Capture the cell that displays the provided text and extract its (X, Y) central coordinate. 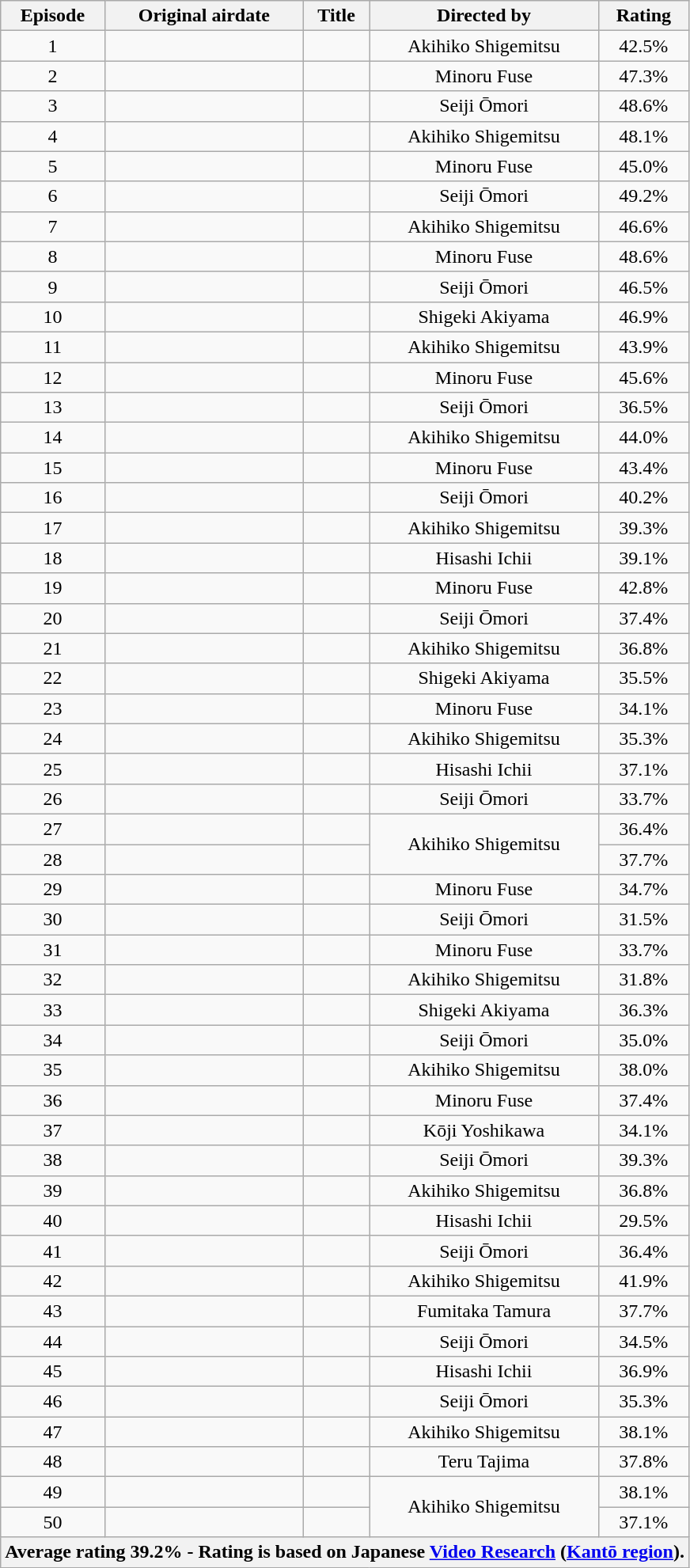
49 (52, 1492)
5 (52, 166)
47.3% (643, 76)
Kōji Yoshikawa (484, 1130)
43 (52, 1311)
25 (52, 769)
47 (52, 1432)
42 (52, 1281)
Fumitaka Tamura (484, 1311)
23 (52, 708)
29 (52, 890)
48.1% (643, 136)
45.0% (643, 166)
28 (52, 859)
27 (52, 829)
44 (52, 1342)
1 (52, 46)
49.2% (643, 196)
36.9% (643, 1372)
50 (52, 1522)
43.4% (643, 468)
45 (52, 1372)
46.6% (643, 226)
Average rating 39.2% - Rating is based on Japanese Video Research (Kantō region). (345, 1552)
30 (52, 920)
16 (52, 498)
39.1% (643, 558)
43.9% (643, 347)
34.5% (643, 1342)
36.5% (643, 408)
37 (52, 1130)
Directed by (484, 16)
29.5% (643, 1221)
46.5% (643, 287)
Title (337, 16)
40.2% (643, 498)
42.5% (643, 46)
41 (52, 1251)
10 (52, 317)
35 (52, 1070)
31.5% (643, 920)
8 (52, 256)
24 (52, 738)
32 (52, 980)
42.8% (643, 588)
34.7% (643, 890)
48 (52, 1462)
7 (52, 226)
Episode (52, 16)
11 (52, 347)
19 (52, 588)
36 (52, 1100)
Rating (643, 16)
38 (52, 1160)
22 (52, 678)
9 (52, 287)
14 (52, 438)
36.3% (643, 1010)
31.8% (643, 980)
31 (52, 950)
35.0% (643, 1040)
17 (52, 528)
2 (52, 76)
18 (52, 558)
45.6% (643, 378)
15 (52, 468)
37.8% (643, 1462)
41.9% (643, 1281)
Teru Tajima (484, 1462)
46.9% (643, 317)
Original airdate (204, 16)
46 (52, 1402)
44.0% (643, 438)
13 (52, 408)
40 (52, 1221)
21 (52, 648)
12 (52, 378)
34 (52, 1040)
39 (52, 1190)
26 (52, 799)
4 (52, 136)
38.0% (643, 1070)
20 (52, 618)
35.5% (643, 678)
6 (52, 196)
33 (52, 1010)
3 (52, 106)
